Return [X, Y] of the center of cell containing provided text 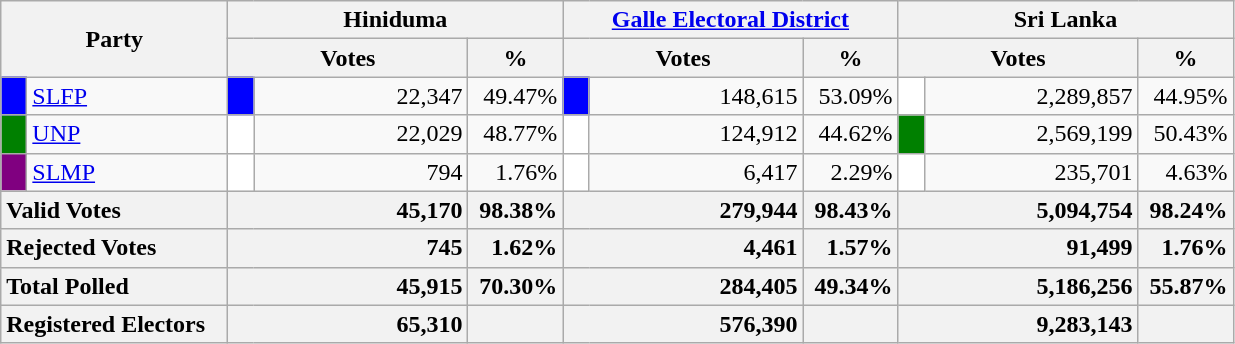
98.24% [1186, 210]
22,347 [361, 96]
SLMP [128, 172]
2.29% [850, 172]
44.62% [850, 134]
576,390 [683, 324]
55.87% [1186, 286]
Rejected Votes [114, 248]
Sri Lanka [1066, 20]
235,701 [1031, 172]
70.30% [516, 286]
Registered Electors [114, 324]
45,170 [348, 210]
279,944 [683, 210]
48.77% [516, 134]
44.95% [1186, 96]
Total Polled [114, 286]
1.62% [516, 248]
124,912 [696, 134]
65,310 [348, 324]
UNP [128, 134]
4,461 [683, 248]
50.43% [1186, 134]
284,405 [683, 286]
5,094,754 [1018, 210]
745 [348, 248]
53.09% [850, 96]
SLFP [128, 96]
5,186,256 [1018, 286]
91,499 [1018, 248]
Galle Electoral District [730, 20]
9,283,143 [1018, 324]
Hiniduma [396, 20]
4.63% [1186, 172]
22,029 [361, 134]
98.38% [516, 210]
148,615 [696, 96]
98.43% [850, 210]
2,289,857 [1031, 96]
49.47% [516, 96]
45,915 [348, 286]
Valid Votes [114, 210]
1.57% [850, 248]
2,569,199 [1031, 134]
Party [114, 39]
49.34% [850, 286]
794 [361, 172]
6,417 [696, 172]
